Determine the (x, y) coordinate at the center of the cell enclosing the given text.  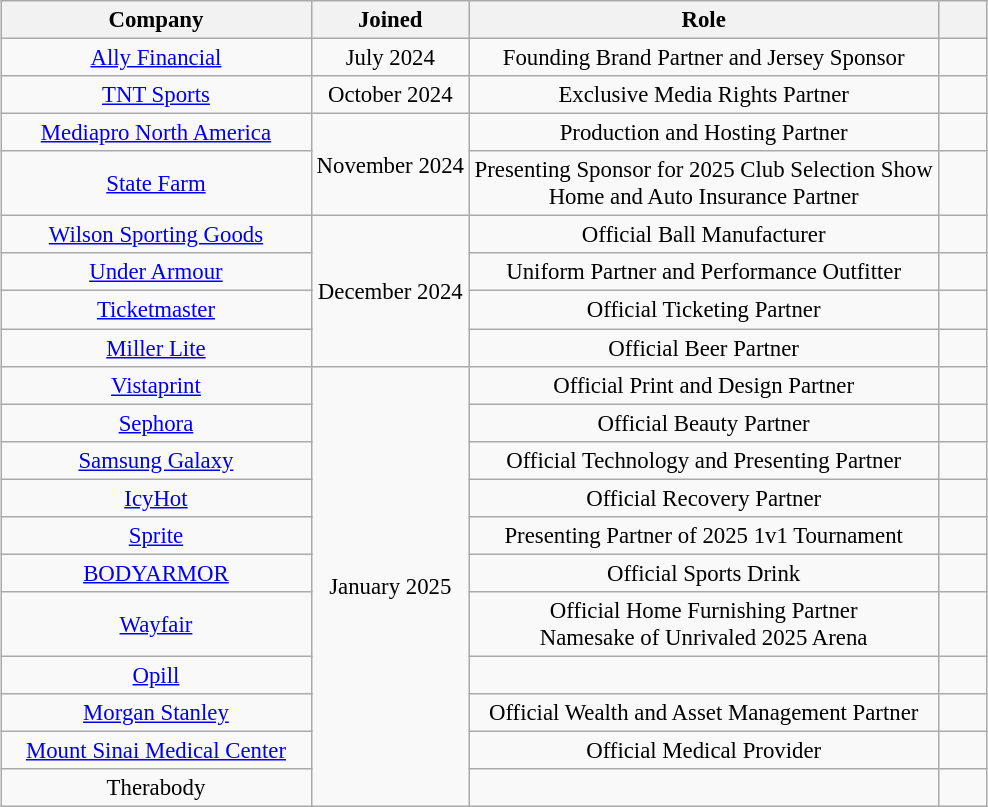
Role (704, 20)
Miller Lite (156, 348)
July 2024 (390, 58)
Sephora (156, 423)
Opill (156, 675)
Under Armour (156, 273)
Official Ball Manufacturer (704, 235)
Official Beauty Partner (704, 423)
December 2024 (390, 291)
Samsung Galaxy (156, 460)
Official Home Furnishing PartnerNamesake of Unrivaled 2025 Arena (704, 624)
Official Beer Partner (704, 348)
Sprite (156, 536)
January 2025 (390, 586)
Production and Hosting Partner (704, 133)
Mediapro North America (156, 133)
IcyHot (156, 498)
Morgan Stanley (156, 713)
Joined (390, 20)
TNT Sports (156, 95)
November 2024 (390, 165)
BODYARMOR (156, 573)
Official Technology and Presenting Partner (704, 460)
Ticketmaster (156, 310)
Presenting Sponsor for 2025 Club Selection ShowHome and Auto Insurance Partner (704, 184)
Wayfair (156, 624)
Official Ticketing Partner (704, 310)
Official Recovery Partner (704, 498)
Vistaprint (156, 385)
Mount Sinai Medical Center (156, 751)
Uniform Partner and Performance Outfitter (704, 273)
Ally Financial (156, 58)
Therabody (156, 788)
Wilson Sporting Goods (156, 235)
Official Print and Design Partner (704, 385)
Official Sports Drink (704, 573)
Official Wealth and Asset Management Partner (704, 713)
Founding Brand Partner and Jersey Sponsor (704, 58)
Company (156, 20)
Exclusive Media Rights Partner (704, 95)
State Farm (156, 184)
Official Medical Provider (704, 751)
October 2024 (390, 95)
Presenting Partner of 2025 1v1 Tournament (704, 536)
